Detect which cell encompasses the target text, then output its [X, Y] center coordinate. 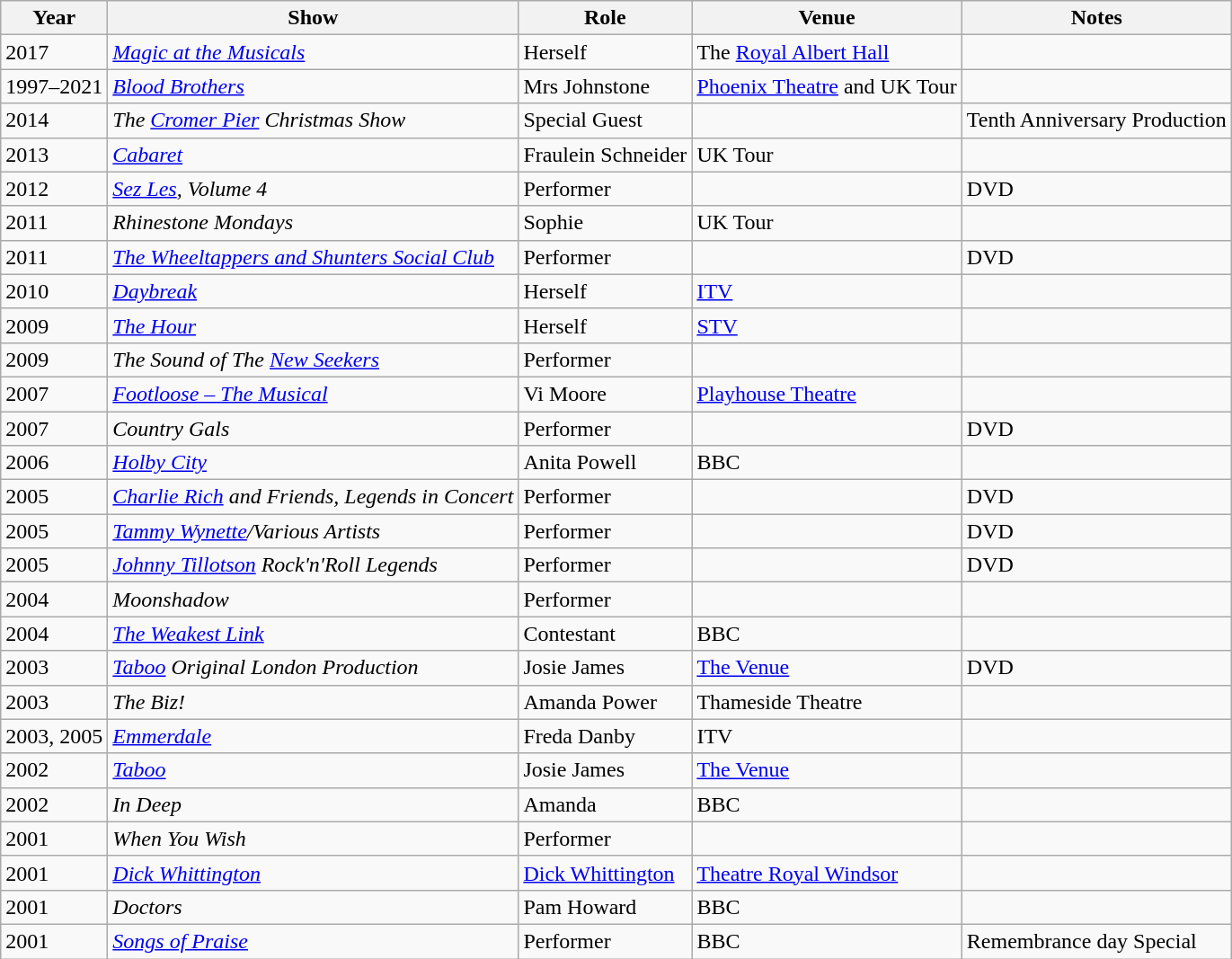
STV [827, 325]
The Biz! [313, 702]
Special Guest [606, 120]
The Wheeltappers and Shunters Social Club [313, 257]
Thameside Theatre [827, 702]
2017 [54, 52]
Notes [1096, 18]
Venue [827, 18]
The Royal Albert Hall [827, 52]
The Cromer Pier Christmas Show [313, 120]
Blood Brothers [313, 86]
Tammy Wynette/Various Artists [313, 531]
Sophie [606, 223]
Mrs Johnstone [606, 86]
2006 [54, 463]
Amanda [606, 804]
The Sound of The New Seekers [313, 360]
Footloose – The Musical [313, 394]
Show [313, 18]
Doctors [313, 907]
Emmerdale [313, 736]
2003, 2005 [54, 736]
Pam Howard [606, 907]
Vi Moore [606, 394]
2013 [54, 155]
Fraulein Schneider [606, 155]
Moonshadow [313, 599]
Remembrance day Special [1096, 941]
Playhouse Theatre [827, 394]
2014 [54, 120]
Taboo Original London Production [313, 668]
Amanda Power [606, 702]
Freda Danby [606, 736]
2010 [54, 291]
Anita Powell [606, 463]
Johnny Tillotson Rock'n'Roll Legends [313, 565]
The Weakest Link [313, 634]
When You Wish [313, 839]
Cabaret [313, 155]
Rhinestone Mondays [313, 223]
The Hour [313, 325]
Sez Les, Volume 4 [313, 189]
Charlie Rich and Friends, Legends in Concert [313, 497]
Role [606, 18]
Contestant [606, 634]
Taboo [313, 770]
1997–2021 [54, 86]
2012 [54, 189]
Country Gals [313, 429]
Tenth Anniversary Production [1096, 120]
Year [54, 18]
Theatre Royal Windsor [827, 873]
Magic at the Musicals [313, 52]
Daybreak [313, 291]
Holby City [313, 463]
Songs of Praise [313, 941]
In Deep [313, 804]
Phoenix Theatre and UK Tour [827, 86]
